Output the [X, Y] coordinate of the center of the cell containing the given text.  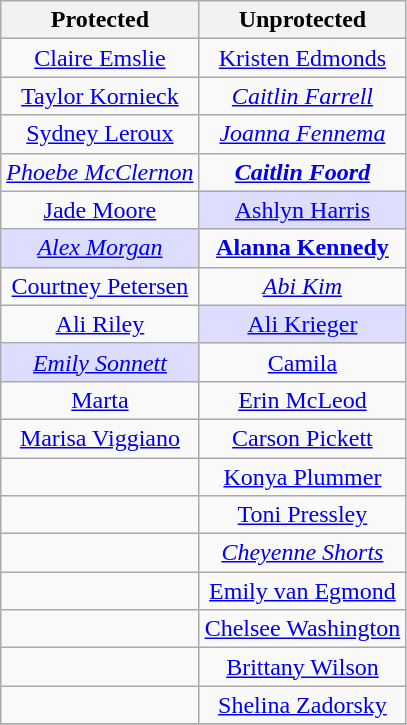
Kristen Edmonds [302, 58]
Cheyenne Shorts [302, 553]
Marisa Viggiano [100, 438]
Phoebe McClernon [100, 172]
Joanna Fennema [302, 134]
Courtney Petersen [100, 286]
Brittany Wilson [302, 667]
Alanna Kennedy [302, 248]
Shelina Zadorsky [302, 705]
Caitlin Farrell [302, 96]
Chelsee Washington [302, 629]
Ali Krieger [302, 324]
Erin McLeod [302, 400]
Protected [100, 20]
Konya Plummer [302, 477]
Ashlyn Harris [302, 210]
Claire Emslie [100, 58]
Caitlin Foord [302, 172]
Camila [302, 362]
Marta [100, 400]
Alex Morgan [100, 248]
Taylor Kornieck [100, 96]
Emily van Egmond [302, 591]
Abi Kim [302, 286]
Ali Riley [100, 324]
Carson Pickett [302, 438]
Unprotected [302, 20]
Emily Sonnett [100, 362]
Jade Moore [100, 210]
Toni Pressley [302, 515]
Sydney Leroux [100, 134]
